Locate the cell with the specified text and output its (x, y) center coordinate. 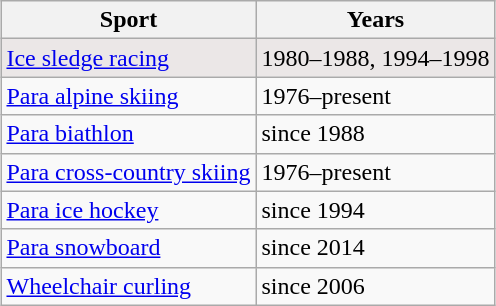
Years (376, 20)
since 2006 (376, 286)
Wheelchair curling (128, 286)
Ice sledge racing (128, 58)
since 1988 (376, 134)
Para biathlon (128, 134)
Para alpine skiing (128, 96)
Para snowboard (128, 248)
since 2014 (376, 248)
since 1994 (376, 210)
Para ice hockey (128, 210)
Sport (128, 20)
1980–1988, 1994–1998 (376, 58)
Para cross-country skiing (128, 172)
